Output the (X, Y) coordinate of the center of the cell containing the given text.  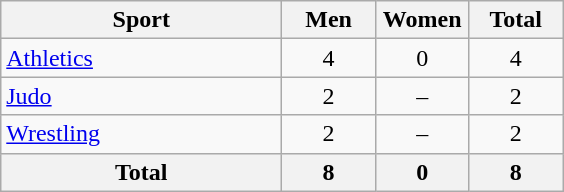
Athletics (142, 58)
Judo (142, 96)
Men (329, 20)
Sport (142, 20)
Women (422, 20)
Wrestling (142, 134)
